Search for the cell housing the specified text and yield its (X, Y) center coordinate. 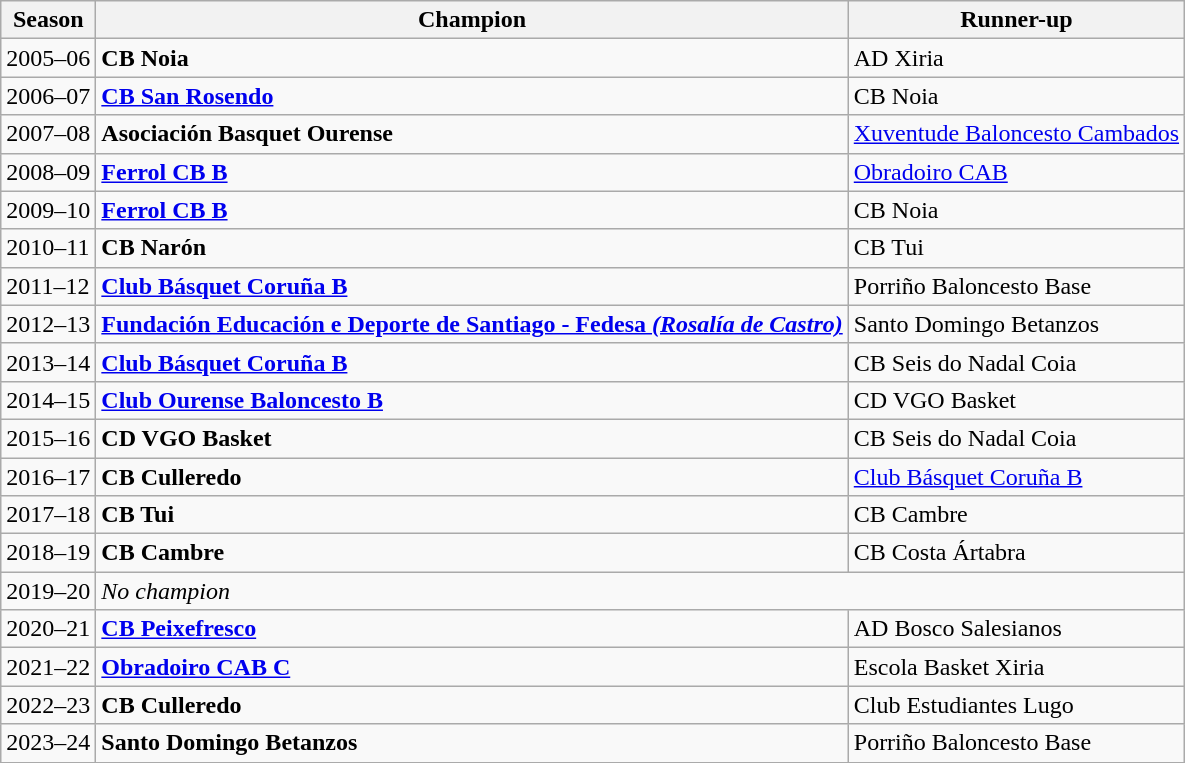
Asociación Basquet Ourense (472, 134)
CB Narón (472, 248)
Champion (472, 20)
2018–19 (48, 553)
AD Bosco Salesianos (1016, 629)
2019–20 (48, 591)
2017–18 (48, 515)
2022–23 (48, 705)
CB Costa Ártabra (1016, 553)
2016–17 (48, 477)
2009–10 (48, 210)
2013–14 (48, 362)
2007–08 (48, 134)
AD Xiria (1016, 58)
2021–22 (48, 667)
Club Estudiantes Lugo (1016, 705)
Club Ourense Baloncesto B (472, 400)
2011–12 (48, 286)
CB Peixefresco (472, 629)
2012–13 (48, 324)
2020–21 (48, 629)
2006–07 (48, 96)
2015–16 (48, 438)
Season (48, 20)
2008–09 (48, 172)
2005–06 (48, 58)
2014–15 (48, 400)
Obradoiro CAB C (472, 667)
Obradoiro CAB (1016, 172)
Escola Basket Xiria (1016, 667)
Xuventude Baloncesto Cambados (1016, 134)
Runner-up (1016, 20)
2023–24 (48, 743)
No champion (640, 591)
CB San Rosendo (472, 96)
Fundación Educación e Deporte de Santiago - Fedesa (Rosalía de Castro) (472, 324)
2010–11 (48, 248)
